From the cell containing the given text, extract its center point as [x, y] coordinate. 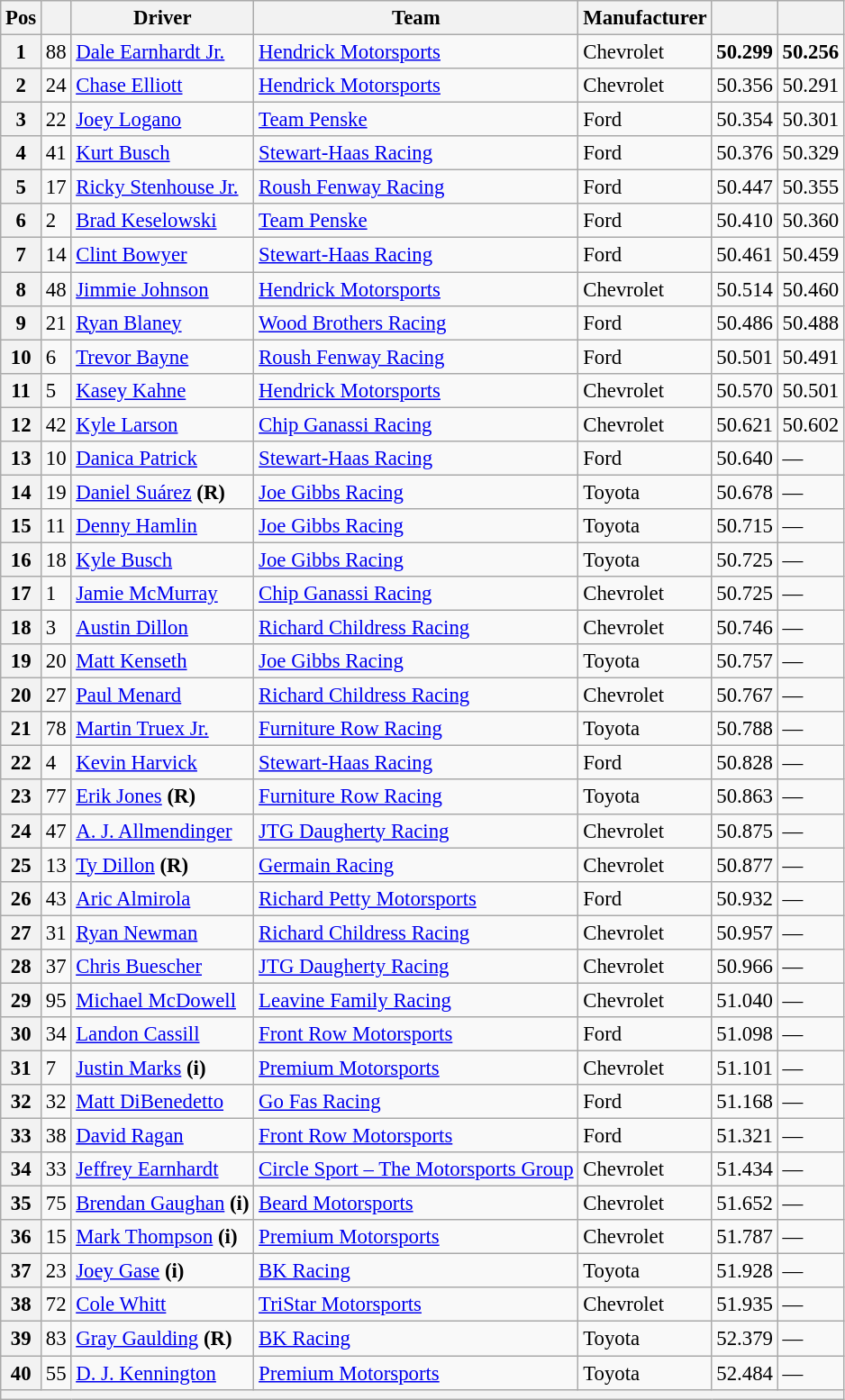
50.602 [811, 424]
77 [56, 797]
51.928 [744, 1271]
Jimmie Johnson [162, 289]
50.486 [744, 323]
Ryan Newman [162, 932]
50.877 [744, 865]
36 [22, 1237]
50.828 [744, 763]
25 [22, 865]
30 [22, 1034]
50.301 [811, 120]
50.966 [744, 967]
Gray Gaulding (R) [162, 1339]
9 [22, 323]
Kasey Kahne [162, 390]
40 [22, 1373]
50.788 [744, 729]
Michael McDowell [162, 1000]
16 [22, 559]
26 [22, 898]
Justin Marks (i) [162, 1068]
50.715 [744, 526]
50.410 [744, 221]
50.621 [744, 424]
42 [56, 424]
Pos [22, 18]
Jamie McMurray [162, 594]
43 [56, 898]
41 [56, 153]
Brad Keselowski [162, 221]
Ryan Blaney [162, 323]
Beard Motorsports [416, 1204]
51.040 [744, 1000]
Denny Hamlin [162, 526]
50.461 [744, 255]
Joey Logano [162, 120]
Dale Earnhardt Jr. [162, 52]
Landon Cassill [162, 1034]
Go Fas Racing [416, 1102]
50.360 [811, 221]
55 [56, 1373]
Erik Jones (R) [162, 797]
Paul Menard [162, 695]
50.329 [811, 153]
D. J. Kennington [162, 1373]
50.678 [744, 492]
50.488 [811, 323]
Wood Brothers Racing [416, 323]
Trevor Bayne [162, 357]
28 [22, 967]
David Ragan [162, 1136]
50.932 [744, 898]
Cole Whitt [162, 1305]
48 [56, 289]
Ty Dillon (R) [162, 865]
50.447 [744, 187]
Team [416, 18]
50.491 [811, 357]
Chris Buescher [162, 967]
8 [22, 289]
51.321 [744, 1136]
72 [56, 1305]
Chase Elliott [162, 86]
TriStar Motorsports [416, 1305]
35 [22, 1204]
52.379 [744, 1339]
52.484 [744, 1373]
Matt DiBenedetto [162, 1102]
50.460 [811, 289]
50.746 [744, 628]
Aric Almirola [162, 898]
50.863 [744, 797]
50.354 [744, 120]
A. J. Allmendinger [162, 831]
Brendan Gaughan (i) [162, 1204]
50.570 [744, 390]
29 [22, 1000]
50.376 [744, 153]
Matt Kenseth [162, 661]
Richard Petty Motorsports [416, 898]
Ricky Stenhouse Jr. [162, 187]
Manufacturer [645, 18]
Circle Sport – The Motorsports Group [416, 1169]
50.757 [744, 661]
50.640 [744, 459]
Daniel Suárez (R) [162, 492]
Joey Gase (i) [162, 1271]
Kurt Busch [162, 153]
50.355 [811, 187]
Danica Patrick [162, 459]
75 [56, 1204]
50.459 [811, 255]
51.098 [744, 1034]
50.875 [744, 831]
51.434 [744, 1169]
47 [56, 831]
Leavine Family Racing [416, 1000]
83 [56, 1339]
78 [56, 729]
50.957 [744, 932]
95 [56, 1000]
51.652 [744, 1204]
39 [22, 1339]
Kyle Larson [162, 424]
Mark Thompson (i) [162, 1237]
51.787 [744, 1237]
Jeffrey Earnhardt [162, 1169]
50.256 [811, 52]
Clint Bowyer [162, 255]
50.291 [811, 86]
Martin Truex Jr. [162, 729]
Kevin Harvick [162, 763]
Driver [162, 18]
Austin Dillon [162, 628]
51.935 [744, 1305]
12 [22, 424]
Kyle Busch [162, 559]
50.299 [744, 52]
50.767 [744, 695]
51.101 [744, 1068]
Germain Racing [416, 865]
88 [56, 52]
51.168 [744, 1102]
50.514 [744, 289]
50.356 [744, 86]
